Search for the cell housing the specified text and yield its [X, Y] center coordinate. 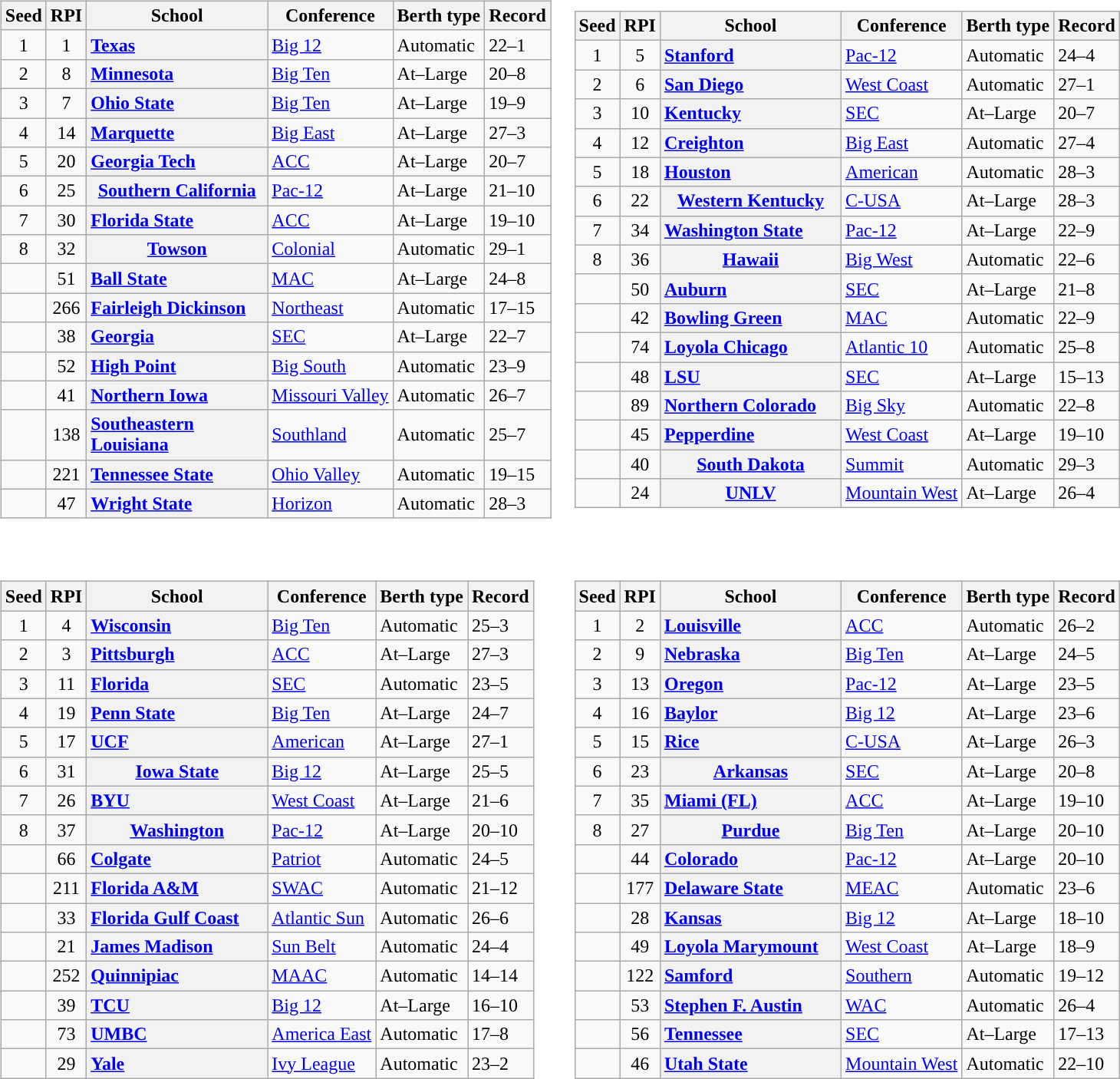
26–6 [501, 917]
25 [66, 191]
50 [640, 289]
37 [66, 830]
16–10 [501, 1005]
20 [66, 162]
30 [66, 220]
Sun Belt [322, 947]
Kansas [750, 917]
Loyola Marymount [750, 947]
40 [640, 464]
42 [640, 318]
Fairleigh Dickinson [177, 308]
Arkansas [750, 771]
21–6 [501, 800]
10 [640, 114]
18 [640, 172]
15–13 [1087, 377]
14 [66, 133]
Tennessee State [177, 474]
18–10 [1087, 917]
Marquette [177, 133]
TCU [177, 1005]
Iowa State [177, 771]
Creighton [750, 143]
Georgia Tech [177, 162]
Pepperdine [750, 435]
Baylor [750, 713]
Washington [177, 830]
22–1 [518, 45]
12 [640, 143]
17–8 [501, 1034]
Nebraska [750, 655]
53 [640, 1005]
22–10 [1087, 1064]
Colgate [177, 859]
23–2 [501, 1064]
25–5 [501, 771]
Texas [177, 45]
13 [640, 684]
28 [640, 917]
17 [66, 742]
Summit [902, 464]
45 [640, 435]
Atlantic Sun [322, 917]
Southern [902, 976]
Washington State [750, 230]
11 [66, 684]
51 [66, 279]
Oregon [750, 684]
33 [66, 917]
America East [322, 1034]
49 [640, 947]
Towson [177, 249]
UCF [177, 742]
17–13 [1087, 1034]
73 [66, 1034]
Houston [750, 172]
High Point [177, 366]
Stanford [750, 55]
Loyola Chicago [750, 347]
Auburn [750, 289]
138 [66, 434]
252 [66, 976]
Ohio Valley [330, 474]
Colorado [750, 859]
23 [640, 771]
Florida [177, 684]
Bowling Green [750, 318]
Hawaii [750, 259]
66 [66, 859]
Stephen F. Austin [750, 1005]
Minnesota [177, 74]
James Madison [177, 947]
Southland [330, 434]
UMBC [177, 1034]
Northern Iowa [177, 395]
Horizon [330, 503]
177 [640, 888]
27 [640, 830]
24 [640, 493]
266 [66, 308]
52 [66, 366]
44 [640, 859]
38 [66, 337]
31 [66, 771]
35 [640, 800]
19–12 [1087, 976]
Big Sky [902, 406]
41 [66, 395]
Louisville [750, 625]
Florida Gulf Coast [177, 917]
Ivy League [322, 1064]
Samford [750, 976]
22–6 [1087, 259]
Southeastern Louisiana [177, 434]
26–7 [518, 395]
Quinnipiac [177, 976]
74 [640, 347]
Western Kentucky [750, 201]
22 [640, 201]
25–8 [1087, 347]
Purdue [750, 830]
Ball State [177, 279]
South Dakota [750, 464]
89 [640, 406]
Miami (FL) [750, 800]
21–12 [501, 888]
MEAC [902, 888]
22–7 [518, 337]
Northern Colorado [750, 406]
14–14 [501, 976]
21 [66, 947]
46 [640, 1064]
26–3 [1087, 742]
Wisconsin [177, 625]
29–1 [518, 249]
LSU [750, 377]
27–4 [1087, 143]
122 [640, 976]
24–7 [501, 713]
Utah State [750, 1064]
221 [66, 474]
San Diego [750, 84]
26 [66, 800]
Yale [177, 1064]
Northeast [330, 308]
18–9 [1087, 947]
Ohio State [177, 103]
Florida A&M [177, 888]
21–8 [1087, 289]
SWAC [322, 888]
Tennessee [750, 1034]
15 [640, 742]
BYU [177, 800]
19–9 [518, 103]
24–8 [518, 279]
Patriot [322, 859]
25–7 [518, 434]
22–8 [1087, 406]
Atlantic 10 [902, 347]
56 [640, 1034]
32 [66, 249]
36 [640, 259]
34 [640, 230]
47 [66, 503]
WAC [902, 1005]
25–3 [501, 625]
Georgia [177, 337]
19–15 [518, 474]
9 [640, 655]
Big South [330, 366]
Missouri Valley [330, 395]
29 [66, 1064]
21–10 [518, 191]
211 [66, 888]
39 [66, 1005]
Florida State [177, 220]
Wright State [177, 503]
MAAC [322, 976]
29–3 [1087, 464]
Southern California [177, 191]
16 [640, 713]
Pittsburgh [177, 655]
23–9 [518, 366]
Big West [902, 259]
19 [66, 713]
Delaware State [750, 888]
UNLV [750, 493]
Kentucky [750, 114]
17–15 [518, 308]
26–2 [1087, 625]
48 [640, 377]
Rice [750, 742]
Penn State [177, 713]
Colonial [330, 249]
